Extract the (x, y) coordinate from the center of the cell holding the provided text.  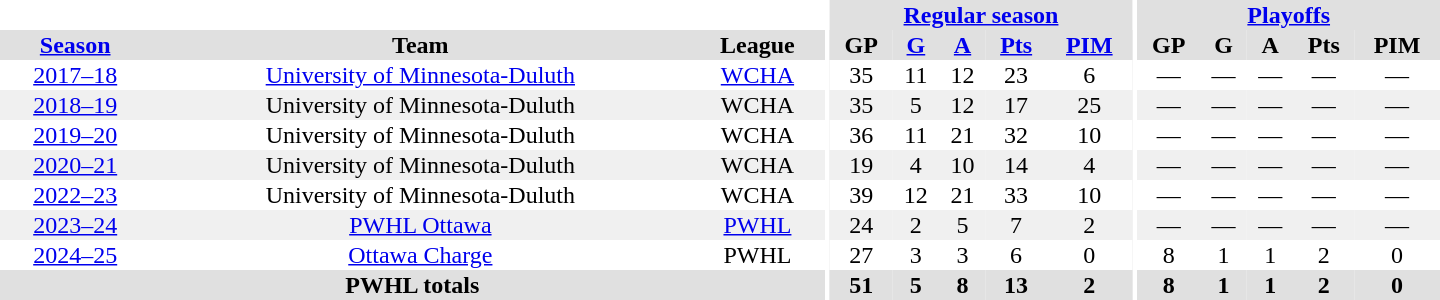
19 (862, 165)
2018–19 (75, 105)
36 (862, 135)
Regular season (981, 15)
27 (862, 255)
League (757, 45)
2017–18 (75, 75)
17 (1016, 105)
33 (1016, 195)
Ottawa Charge (420, 255)
39 (862, 195)
2023–24 (75, 225)
51 (862, 285)
Team (420, 45)
2020–21 (75, 165)
32 (1016, 135)
14 (1016, 165)
7 (1016, 225)
25 (1089, 105)
Playoffs (1288, 15)
Season (75, 45)
2024–25 (75, 255)
2022–23 (75, 195)
PWHL Ottawa (420, 225)
24 (862, 225)
13 (1016, 285)
PWHL totals (412, 285)
23 (1016, 75)
2019–20 (75, 135)
